Provide the [X, Y] coordinate of the cell's center where the given text is located.  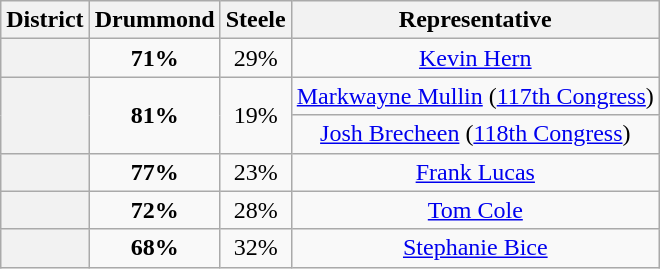
77% [154, 172]
23% [256, 172]
68% [154, 248]
29% [256, 58]
81% [154, 115]
Frank Lucas [475, 172]
32% [256, 248]
Stephanie Bice [475, 248]
Representative [475, 20]
Tom Cole [475, 210]
District [45, 20]
Steele [256, 20]
Josh Brecheen (118th Congress) [475, 134]
71% [154, 58]
19% [256, 115]
28% [256, 210]
72% [154, 210]
Markwayne Mullin (117th Congress) [475, 96]
Drummond [154, 20]
Kevin Hern [475, 58]
